Search for the cell housing the specified text and yield its (X, Y) center coordinate. 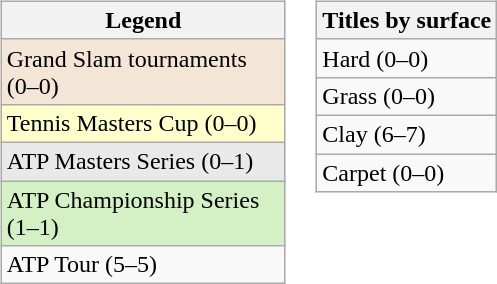
Clay (6–7) (407, 134)
Titles by surface (407, 20)
Grass (0–0) (407, 96)
Grand Slam tournaments (0–0) (143, 72)
ATP Masters Series (0–1) (143, 161)
Hard (0–0) (407, 58)
ATP Championship Series (1–1) (143, 212)
Carpet (0–0) (407, 173)
Legend (143, 20)
Tennis Masters Cup (0–0) (143, 123)
ATP Tour (5–5) (143, 265)
